Capture the cell that displays the provided text and extract its (X, Y) central coordinate. 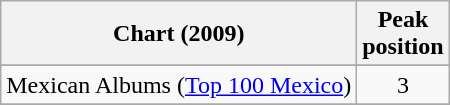
Chart (2009) (179, 34)
Peakposition (403, 34)
3 (403, 85)
Mexican Albums (Top 100 Mexico) (179, 85)
